For the text-containing cell, return its midpoint in (x, y) coordinate format. 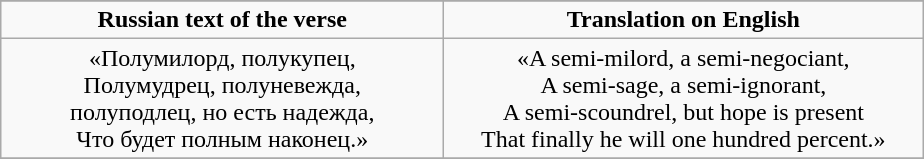
Translation on English (684, 20)
«A semi-milord, a semi-negociant,A semi-sage, a semi-ignorant,A semi-scoundrel, but hope is presentThat finally he will one hundred percent.» (684, 98)
«Полумилорд, полукупец,Полумудрец, полуневежда,полуподлец, но есть надежда,Что будет полным наконец.» (222, 98)
Russian text of the verse (222, 20)
